Return [x, y] of the center of cell containing provided text 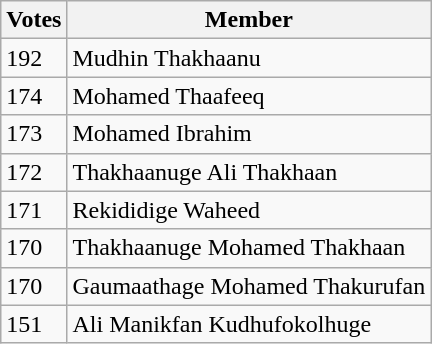
Thakhaanuge Mohamed Thakhaan [249, 248]
173 [34, 134]
Ali Manikfan Kudhufokolhuge [249, 324]
Mudhin Thakhaanu [249, 58]
Mohamed Thaafeeq [249, 96]
192 [34, 58]
Gaumaathage Mohamed Thakurufan [249, 286]
Rekididige Waheed [249, 210]
172 [34, 172]
174 [34, 96]
Mohamed Ibrahim [249, 134]
151 [34, 324]
171 [34, 210]
Votes [34, 20]
Thakhaanuge Ali Thakhaan [249, 172]
Member [249, 20]
